Extract the (X, Y) coordinate from the center of the cell holding the provided text.  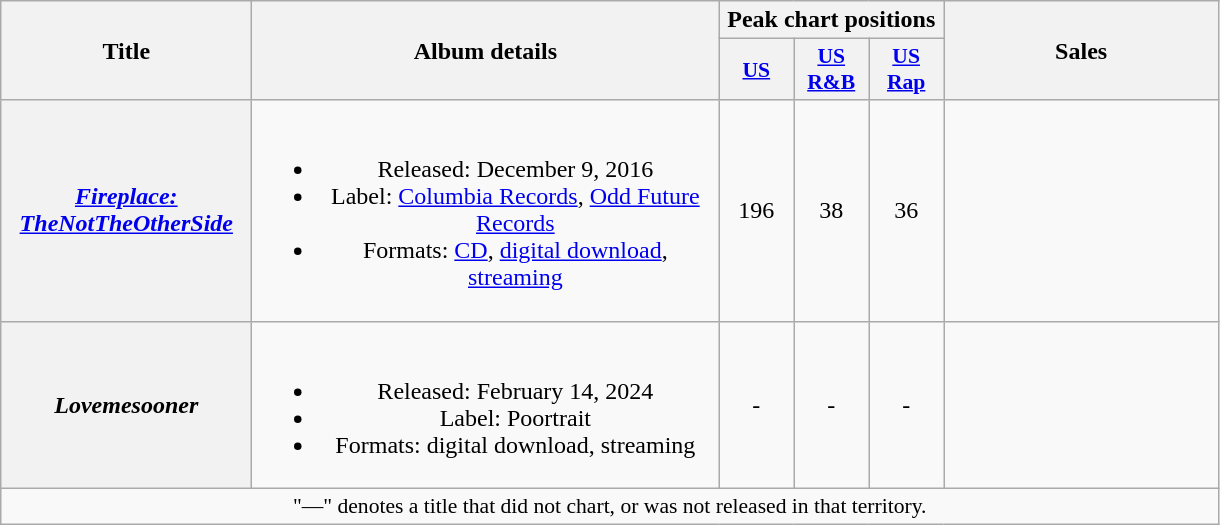
Peak chart positions (832, 20)
USR&B (832, 70)
USRap (906, 70)
Released: February 14, 2024Label: PoortraitFormats: digital download, streaming (486, 404)
Title (126, 50)
US (756, 70)
Sales (1082, 50)
Released: December 9, 2016Label: Columbia Records, Odd Future RecordsFormats: CD, digital download, streaming (486, 210)
"—" denotes a title that did not chart, or was not released in that territory. (610, 506)
Album details (486, 50)
Fireplace: TheNotTheOtherSide (126, 210)
196 (756, 210)
Lovemesooner (126, 404)
36 (906, 210)
38 (832, 210)
